Return the (X, Y) coordinate for the center point of the cell that contains the specified text.  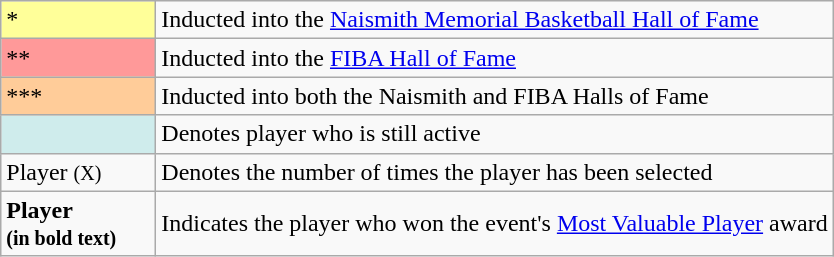
Inducted into both the Naismith and FIBA Halls of Fame (494, 96)
*** (78, 96)
** (78, 58)
Player (X) (78, 172)
Denotes player who is still active (494, 134)
Player(in bold text) (78, 224)
* (78, 20)
Indicates the player who won the event's Most Valuable Player award (494, 224)
Inducted into the FIBA Hall of Fame (494, 58)
Inducted into the Naismith Memorial Basketball Hall of Fame (494, 20)
Denotes the number of times the player has been selected (494, 172)
